Extract the [X, Y] coordinate from the center of the cell holding the provided text.  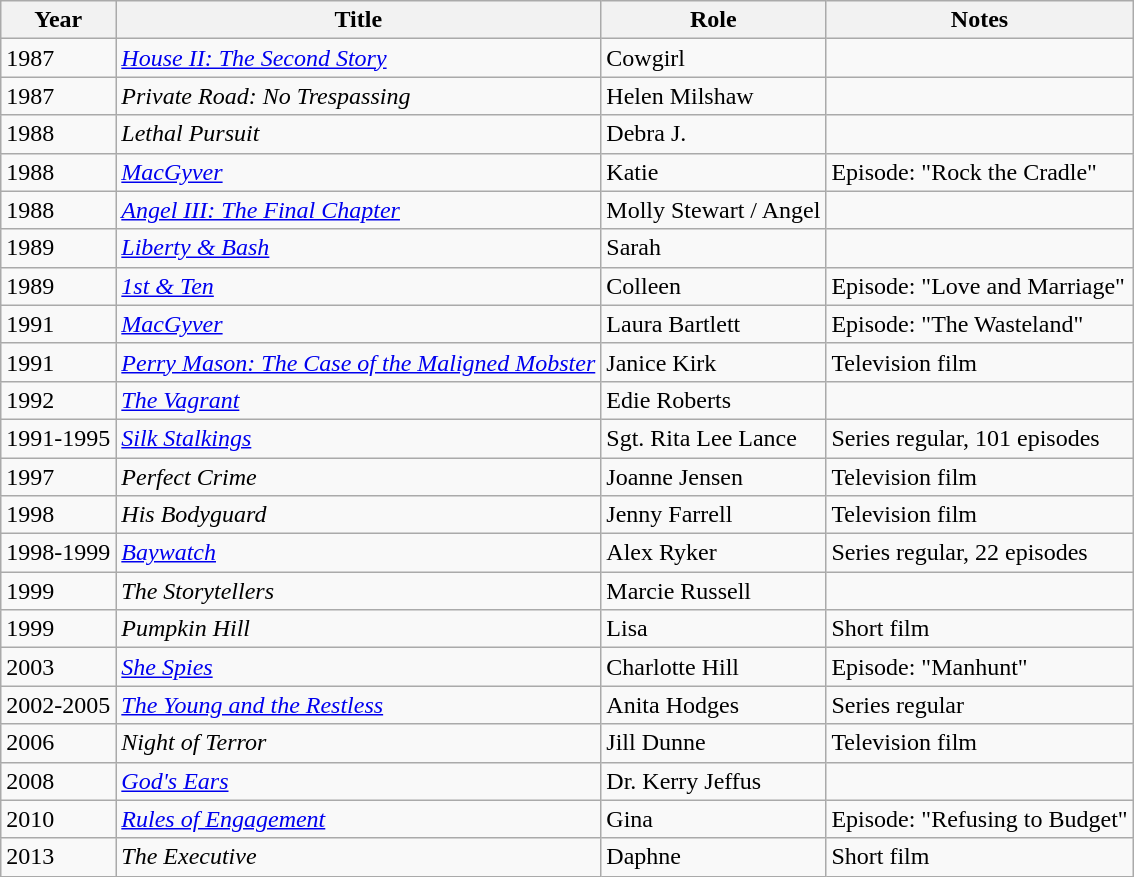
Silk Stalkings [358, 438]
Katie [714, 172]
Angel III: The Final Chapter [358, 210]
Dr. Kerry Jeffus [714, 781]
2003 [58, 667]
Charlotte Hill [714, 667]
Private Road: No Trespassing [358, 96]
1991-1995 [58, 438]
2013 [58, 857]
Series regular [980, 705]
Role [714, 20]
1998-1999 [58, 553]
Episode: "Manhunt" [980, 667]
The Storytellers [358, 591]
Episode: "The Wasteland" [980, 324]
Year [58, 20]
Notes [980, 20]
Baywatch [358, 553]
Title [358, 20]
House II: The Second Story [358, 58]
Gina [714, 819]
Sarah [714, 248]
Episode: "Refusing to Budget" [980, 819]
Cowgirl [714, 58]
Anita Hodges [714, 705]
Series regular, 22 episodes [980, 553]
Debra J. [714, 134]
Episode: "Rock the Cradle" [980, 172]
Liberty & Bash [358, 248]
1992 [58, 400]
Laura Bartlett [714, 324]
1998 [58, 515]
Edie Roberts [714, 400]
Perry Mason: The Case of the Maligned Mobster [358, 362]
2008 [58, 781]
Jill Dunne [714, 743]
1st & Ten [358, 286]
Daphne [714, 857]
The Vagrant [358, 400]
2002-2005 [58, 705]
Lethal Pursuit [358, 134]
Episode: "Love and Marriage" [980, 286]
God's Ears [358, 781]
Lisa [714, 629]
Perfect Crime [358, 477]
Helen Milshaw [714, 96]
Jenny Farrell [714, 515]
Molly Stewart / Angel [714, 210]
Sgt. Rita Lee Lance [714, 438]
Alex Ryker [714, 553]
2010 [58, 819]
The Young and the Restless [358, 705]
Colleen [714, 286]
His Bodyguard [358, 515]
1997 [58, 477]
2006 [58, 743]
Rules of Engagement [358, 819]
She Spies [358, 667]
Series regular, 101 episodes [980, 438]
Janice Kirk [714, 362]
Marcie Russell [714, 591]
Joanne Jensen [714, 477]
Night of Terror [358, 743]
Pumpkin Hill [358, 629]
The Executive [358, 857]
